Locate the cell with the specified text and output its [X, Y] center coordinate. 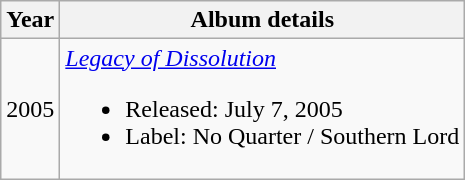
Album details [262, 20]
Legacy of DissolutionReleased: July 7, 2005Label: No Quarter / Southern Lord [262, 109]
Year [30, 20]
2005 [30, 109]
